Identify which cell holds the provided text, then report its (X, Y) central coordinate. 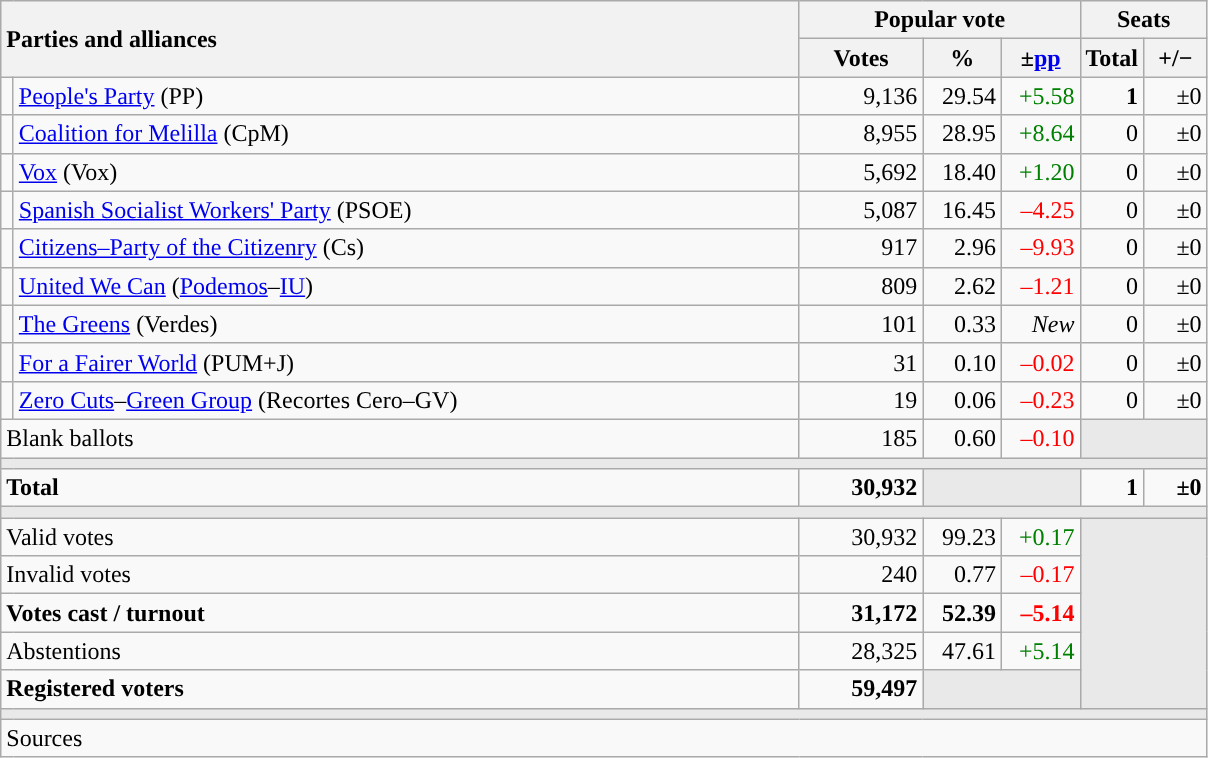
31,172 (861, 613)
Registered voters (400, 689)
59,497 (861, 689)
–0.10 (1040, 438)
Vox (Vox) (406, 172)
For a Fairer World (PUM+J) (406, 362)
–5.14 (1040, 613)
+1.20 (1040, 172)
Citizens–Party of the Citizenry (Cs) (406, 248)
0.10 (962, 362)
185 (861, 438)
99.23 (962, 537)
–1.21 (1040, 286)
People's Party (PP) (406, 96)
0.77 (962, 575)
Spanish Socialist Workers' Party (PSOE) (406, 210)
101 (861, 324)
0.33 (962, 324)
19 (861, 400)
5,692 (861, 172)
240 (861, 575)
–0.02 (1040, 362)
Votes cast / turnout (400, 613)
Valid votes (400, 537)
Blank ballots (400, 438)
18.40 (962, 172)
28.95 (962, 134)
2.96 (962, 248)
Votes (861, 58)
16.45 (962, 210)
31 (861, 362)
+0.17 (1040, 537)
9,136 (861, 96)
0.06 (962, 400)
Invalid votes (400, 575)
Sources (604, 738)
2.62 (962, 286)
+/− (1176, 58)
Abstentions (400, 651)
The Greens (Verdes) (406, 324)
52.39 (962, 613)
% (962, 58)
5,087 (861, 210)
Parties and alliances (400, 39)
+8.64 (1040, 134)
0.60 (962, 438)
47.61 (962, 651)
Seats (1144, 20)
+5.58 (1040, 96)
–9.93 (1040, 248)
Popular vote (940, 20)
+5.14 (1040, 651)
809 (861, 286)
–4.25 (1040, 210)
917 (861, 248)
United We Can (Podemos–IU) (406, 286)
Zero Cuts–Green Group (Recortes Cero–GV) (406, 400)
–0.17 (1040, 575)
Coalition for Melilla (CpM) (406, 134)
28,325 (861, 651)
New (1040, 324)
29.54 (962, 96)
–0.23 (1040, 400)
8,955 (861, 134)
±pp (1040, 58)
